Determine the [x, y] coordinate at the center of the cell enclosing the given text.  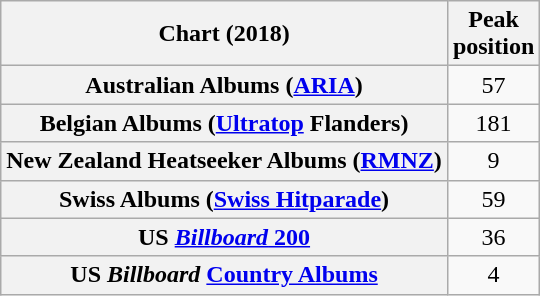
59 [493, 199]
181 [493, 123]
US Billboard 200 [224, 237]
57 [493, 85]
Australian Albums (ARIA) [224, 85]
4 [493, 275]
Belgian Albums (Ultratop Flanders) [224, 123]
36 [493, 237]
Peak position [493, 34]
Swiss Albums (Swiss Hitparade) [224, 199]
Chart (2018) [224, 34]
9 [493, 161]
New Zealand Heatseeker Albums (RMNZ) [224, 161]
US Billboard Country Albums [224, 275]
